Search for the cell housing the specified text and yield its [x, y] center coordinate. 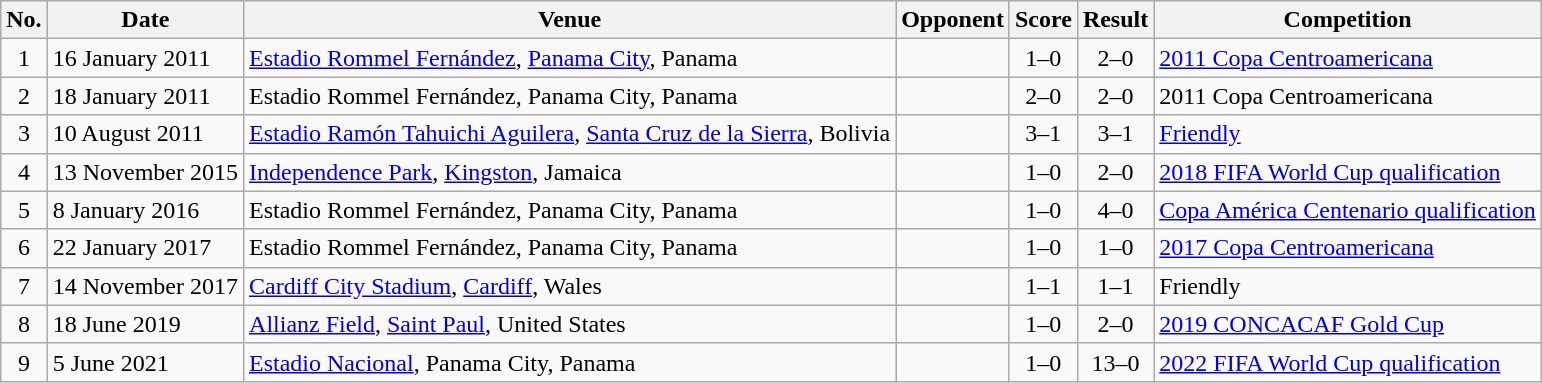
Date [145, 20]
Estadio Nacional, Panama City, Panama [570, 362]
18 June 2019 [145, 324]
5 June 2021 [145, 362]
2019 CONCACAF Gold Cup [1348, 324]
1 [24, 58]
22 January 2017 [145, 248]
8 January 2016 [145, 210]
13–0 [1115, 362]
9 [24, 362]
18 January 2011 [145, 96]
Competition [1348, 20]
Cardiff City Stadium, Cardiff, Wales [570, 286]
13 November 2015 [145, 172]
4 [24, 172]
4–0 [1115, 210]
2 [24, 96]
5 [24, 210]
6 [24, 248]
Result [1115, 20]
16 January 2011 [145, 58]
Independence Park, Kingston, Jamaica [570, 172]
No. [24, 20]
3 [24, 134]
7 [24, 286]
Allianz Field, Saint Paul, United States [570, 324]
Opponent [953, 20]
8 [24, 324]
2018 FIFA World Cup qualification [1348, 172]
2017 Copa Centroamericana [1348, 248]
14 November 2017 [145, 286]
10 August 2011 [145, 134]
2022 FIFA World Cup qualification [1348, 362]
Estadio Ramón Tahuichi Aguilera, Santa Cruz de la Sierra, Bolivia [570, 134]
Score [1043, 20]
Venue [570, 20]
Copa América Centenario qualification [1348, 210]
